Output the [X, Y] coordinate of the center of the cell containing the given text.  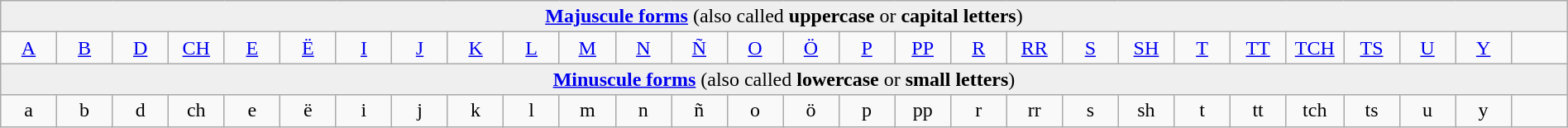
ch [196, 111]
R [978, 48]
J [420, 48]
tt [1258, 111]
o [755, 111]
r [978, 111]
n [643, 111]
pp [923, 111]
U [1427, 48]
ts [1372, 111]
S [1091, 48]
A [29, 48]
u [1427, 111]
m [587, 111]
j [420, 111]
Y [1484, 48]
RR [1035, 48]
I [364, 48]
K [476, 48]
i [364, 111]
rr [1035, 111]
M [587, 48]
Ö [811, 48]
ë [308, 111]
Majuscule forms (also called uppercase or capital letters) [784, 17]
d [141, 111]
L [532, 48]
ö [811, 111]
P [867, 48]
Minuscule forms (also called lowercase or small letters) [784, 79]
t [1202, 111]
SH [1146, 48]
TT [1258, 48]
ñ [700, 111]
E [252, 48]
D [141, 48]
s [1091, 111]
T [1202, 48]
O [755, 48]
TCH [1315, 48]
tch [1315, 111]
Ë [308, 48]
Ñ [700, 48]
e [252, 111]
CH [196, 48]
sh [1146, 111]
p [867, 111]
b [84, 111]
PP [923, 48]
N [643, 48]
l [532, 111]
k [476, 111]
y [1484, 111]
a [29, 111]
TS [1372, 48]
B [84, 48]
